Output the [X, Y] coordinate of the center of the cell containing the given text.  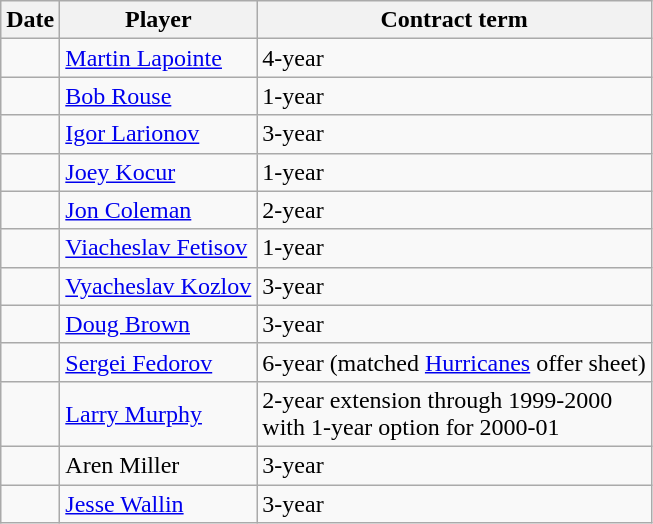
2-year [454, 210]
Joey Kocur [158, 172]
Doug Brown [158, 324]
Sergei Fedorov [158, 362]
6-year (matched Hurricanes offer sheet) [454, 362]
Player [158, 20]
Contract term [454, 20]
Viacheslav Fetisov [158, 248]
Aren Miller [158, 465]
Larry Murphy [158, 414]
Jon Coleman [158, 210]
4-year [454, 58]
Igor Larionov [158, 134]
Jesse Wallin [158, 503]
Vyacheslav Kozlov [158, 286]
2-year extension through 1999-2000 with 1-year option for 2000-01 [454, 414]
Date [30, 20]
Bob Rouse [158, 96]
Martin Lapointe [158, 58]
